Extract the (X, Y) coordinate from the center of the cell holding the provided text.  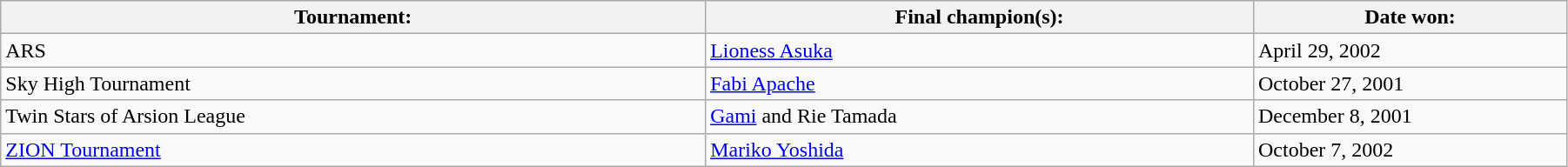
Fabi Apache (980, 83)
Final champion(s): (980, 17)
October 7, 2002 (1410, 150)
Lioness Asuka (980, 50)
ZION Tournament (353, 150)
December 8, 2001 (1410, 117)
April 29, 2002 (1410, 50)
Twin Stars of Arsion League (353, 117)
Mariko Yoshida (980, 150)
Date won: (1410, 17)
Gami and Rie Tamada (980, 117)
ARS (353, 50)
October 27, 2001 (1410, 83)
Tournament: (353, 17)
Sky High Tournament (353, 83)
